Determine the (x, y) coordinate at the center of the cell enclosing the given text.  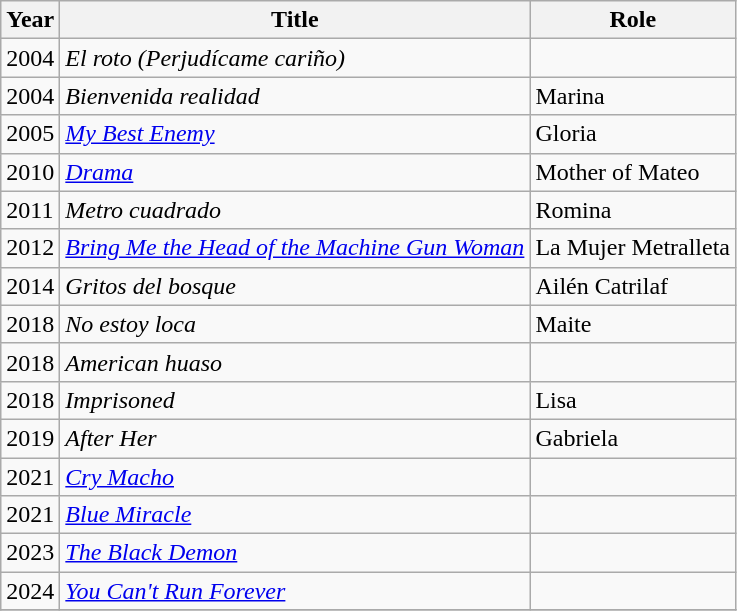
Maite (633, 324)
2023 (30, 553)
Imprisoned (295, 400)
2019 (30, 438)
Gloria (633, 134)
Bring Me the Head of the Machine Gun Woman (295, 248)
2010 (30, 172)
American huaso (295, 362)
Mother of Mateo (633, 172)
After Her (295, 438)
Blue Miracle (295, 515)
Cry Macho (295, 477)
Metro cuadrado (295, 210)
2012 (30, 248)
La Mujer Metralleta (633, 248)
No estoy loca (295, 324)
2024 (30, 591)
Ailén Catrilaf (633, 286)
The Black Demon (295, 553)
You Can't Run Forever (295, 591)
Year (30, 20)
Role (633, 20)
Lisa (633, 400)
Title (295, 20)
El roto (Perjudícame cariño) (295, 58)
2011 (30, 210)
Romina (633, 210)
Bienvenida realidad (295, 96)
Gabriela (633, 438)
2014 (30, 286)
Gritos del bosque (295, 286)
Marina (633, 96)
My Best Enemy (295, 134)
2005 (30, 134)
Drama (295, 172)
